Extract the [x, y] coordinate from the center of the cell holding the provided text.  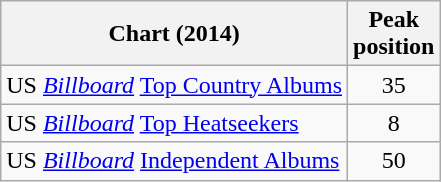
US Billboard Top Heatseekers [174, 123]
8 [394, 123]
US Billboard Top Country Albums [174, 85]
50 [394, 161]
Chart (2014) [174, 34]
Peakposition [394, 34]
US Billboard Independent Albums [174, 161]
35 [394, 85]
